Locate the cell with the specified text and output its (x, y) center coordinate. 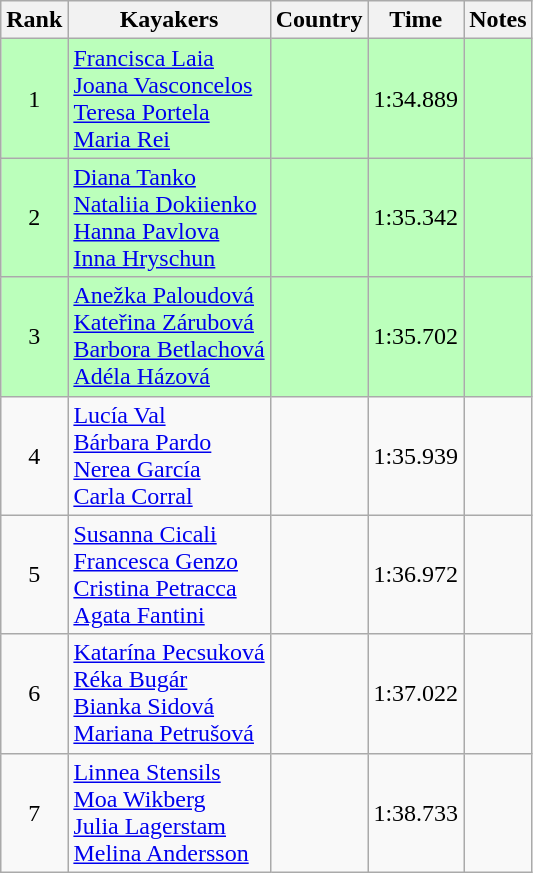
Linnea StensilsMoa WikbergJulia LagerstamMelina Andersson (169, 812)
1:38.733 (416, 812)
Country (319, 20)
1:35.939 (416, 456)
1:35.342 (416, 218)
Lucía ValBárbara PardoNerea GarcíaCarla Corral (169, 456)
1:37.022 (416, 694)
5 (34, 574)
Notes (498, 20)
Time (416, 20)
Kayakers (169, 20)
Diana TankoNataliia DokiienkoHanna PavlovaInna Hryschun (169, 218)
Rank (34, 20)
2 (34, 218)
4 (34, 456)
Francisca LaiaJoana VasconcelosTeresa PortelaMaria Rei (169, 98)
Anežka PaloudováKateřina ZárubováBarbora BetlachováAdéla Házová (169, 336)
1:35.702 (416, 336)
1:36.972 (416, 574)
Susanna CicaliFrancesca GenzoCristina PetraccaAgata Fantini (169, 574)
1 (34, 98)
1:34.889 (416, 98)
6 (34, 694)
7 (34, 812)
3 (34, 336)
Katarína PecsukováRéka BugárBianka SidováMariana Petrušová (169, 694)
